Return the (X, Y) coordinate for the center point of the cell that contains the specified text.  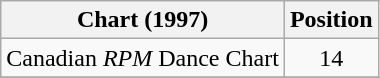
14 (331, 58)
Position (331, 20)
Chart (1997) (143, 20)
Canadian RPM Dance Chart (143, 58)
